Determine the [x, y] coordinate at the center of the cell enclosing the given text.  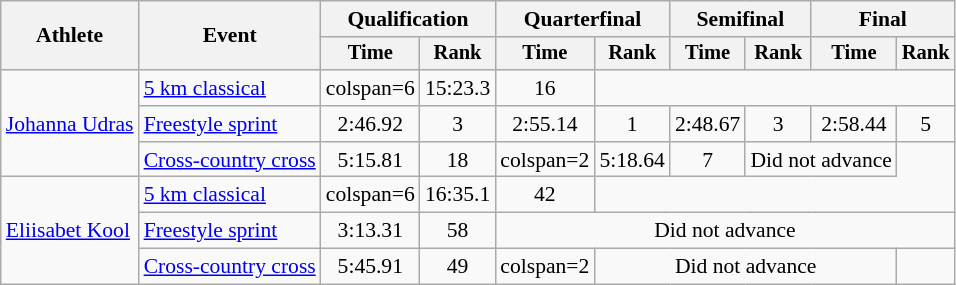
Qualification [408, 19]
Athlete [70, 36]
5:18.64 [632, 160]
3:13.31 [370, 231]
2:58.44 [854, 124]
2:46.92 [370, 124]
58 [458, 231]
5 [926, 124]
2:55.14 [544, 124]
2:48.67 [708, 124]
49 [458, 267]
1 [632, 124]
16:35.1 [458, 195]
15:23.3 [458, 88]
18 [458, 160]
Semifinal [740, 19]
5:15.81 [370, 160]
5:45.91 [370, 267]
42 [544, 195]
Final [883, 19]
16 [544, 88]
Eliisabet Kool [70, 230]
Quarterfinal [582, 19]
Johanna Udras [70, 124]
7 [708, 160]
Event [230, 36]
